Capture the cell that displays the provided text and extract its [X, Y] central coordinate. 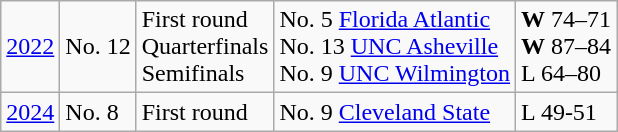
No. 12 [98, 47]
2024 [30, 112]
First round QuarterfinalsSemifinals [205, 47]
First round [205, 112]
No. 9 Cleveland State [395, 112]
No. 5 Florida Atlantic No. 13 UNC AshevilleNo. 9 UNC Wilmington [395, 47]
No. 8 [98, 112]
W 74–71W 87–84L 64–80 [566, 47]
L 49-51 [566, 112]
2022 [30, 47]
